From the cell containing the given text, extract its center point as [x, y] coordinate. 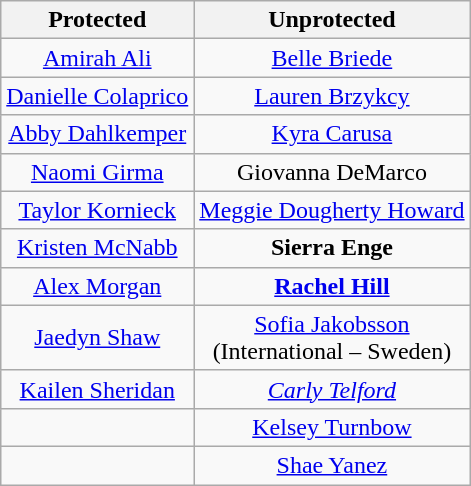
Meggie Dougherty Howard [332, 210]
Giovanna DeMarco [332, 172]
Kyra Carusa [332, 134]
Abby Dahlkemper [98, 134]
Lauren Brzykcy [332, 96]
Sofia Jakobsson(International – Sweden) [332, 338]
Jaedyn Shaw [98, 338]
Unprotected [332, 20]
Naomi Girma [98, 172]
Shae Yanez [332, 465]
Kristen McNabb [98, 248]
Kailen Sheridan [98, 389]
Belle Briede [332, 58]
Amirah Ali [98, 58]
Protected [98, 20]
Danielle Colaprico [98, 96]
Rachel Hill [332, 286]
Taylor Kornieck [98, 210]
Carly Telford [332, 389]
Sierra Enge [332, 248]
Alex Morgan [98, 286]
Kelsey Turnbow [332, 427]
